Output the [X, Y] coordinate of the center of the cell containing the given text.  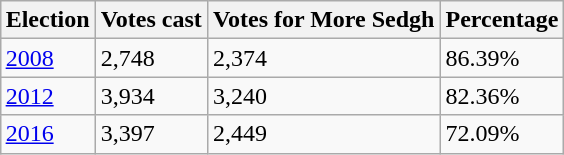
2012 [48, 96]
2,374 [324, 58]
Percentage [502, 20]
Votes for More Sedgh [324, 20]
2016 [48, 134]
Votes cast [151, 20]
2,748 [151, 58]
82.36% [502, 96]
3,240 [324, 96]
3,934 [151, 96]
Election [48, 20]
2008 [48, 58]
72.09% [502, 134]
86.39% [502, 58]
2,449 [324, 134]
3,397 [151, 134]
